Extract the (x, y) coordinate from the center of the cell holding the provided text.  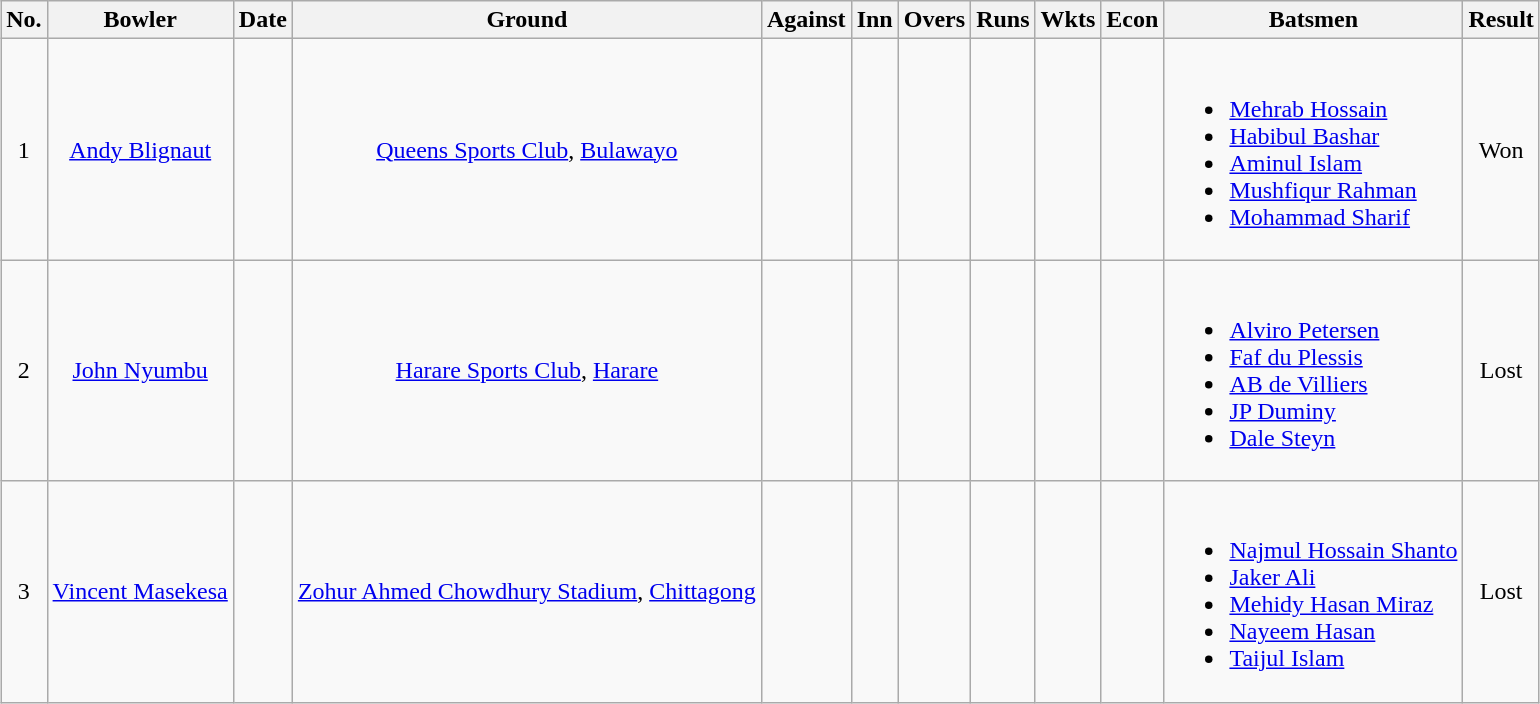
Batsmen (1314, 20)
John Nyumbu (140, 370)
Date (262, 20)
Wkts (1068, 20)
Won (1501, 150)
Bowler (140, 20)
Vincent Masekesa (140, 592)
Andy Blignaut (140, 150)
Najmul Hossain ShantoJaker AliMehidy Hasan MirazNayeem HasanTaijul Islam (1314, 592)
Runs (1003, 20)
Inn (874, 20)
Econ (1132, 20)
2 (24, 370)
No. (24, 20)
Alviro PetersenFaf du PlessisAB de VilliersJP DuminyDale Steyn (1314, 370)
Queens Sports Club, Bulawayo (526, 150)
Overs (934, 20)
3 (24, 592)
Zohur Ahmed Chowdhury Stadium, Chittagong (526, 592)
Harare Sports Club, Harare (526, 370)
Ground (526, 20)
Result (1501, 20)
Mehrab HossainHabibul BasharAminul IslamMushfiqur RahmanMohammad Sharif (1314, 150)
1 (24, 150)
Against (806, 20)
